Identify which cell holds the provided text, then report its (x, y) central coordinate. 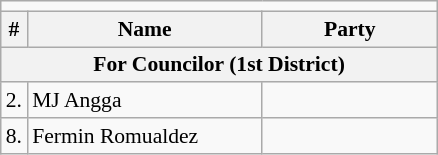
Party (350, 29)
Name (144, 29)
MJ Angga (144, 101)
For Councilor (1st District) (220, 65)
8. (14, 136)
Fermin Romualdez (144, 136)
2. (14, 101)
# (14, 29)
